Locate the cell with the specified text and output its [X, Y] center coordinate. 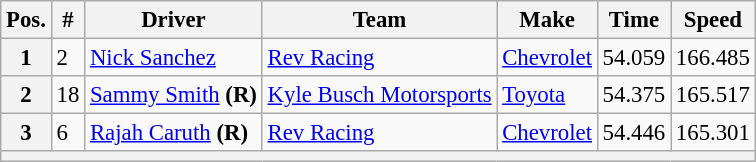
Nick Sanchez [174, 58]
166.485 [714, 58]
Time [634, 20]
165.301 [714, 133]
Team [380, 20]
Toyota [547, 95]
165.517 [714, 95]
# [68, 20]
Rajah Caruth (R) [174, 133]
6 [68, 133]
Driver [174, 20]
Pos. [26, 20]
18 [68, 95]
54.446 [634, 133]
Speed [714, 20]
3 [26, 133]
Make [547, 20]
Kyle Busch Motorsports [380, 95]
54.375 [634, 95]
1 [26, 58]
Sammy Smith (R) [174, 95]
54.059 [634, 58]
